Return (x, y) of the center of cell containing provided text 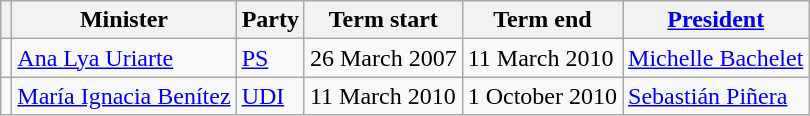
Ana Lya Uriarte (124, 58)
1 October 2010 (542, 96)
Minister (124, 20)
26 March 2007 (383, 58)
Party (270, 20)
President (716, 20)
Sebastián Piñera (716, 96)
UDI (270, 96)
María Ignacia Benítez (124, 96)
Term end (542, 20)
Michelle Bachelet (716, 58)
PS (270, 58)
Term start (383, 20)
